Return the [x, y] coordinate for the center point of the cell that contains the specified text.  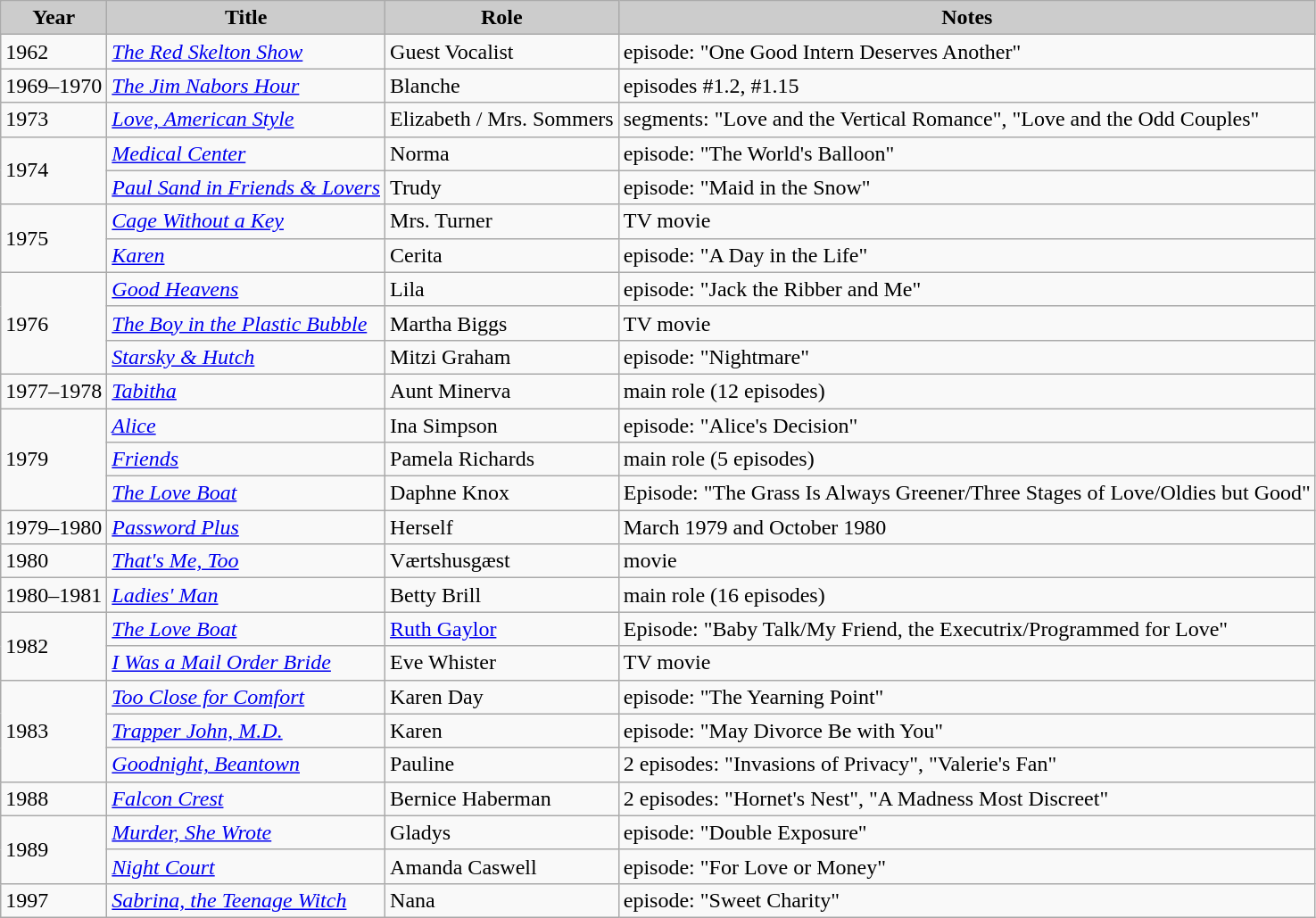
Ruth Gaylor [502, 629]
Mrs. Turner [502, 221]
1979 [54, 459]
episodes #1.2, #1.15 [967, 86]
episode: "May Divorce Be with You" [967, 731]
Notes [967, 18]
Amanda Caswell [502, 866]
main role (5 episodes) [967, 459]
2 episodes: "Hornet's Nest", "A Madness Most Discreet" [967, 798]
1988 [54, 798]
episode: "Maid in the Snow" [967, 187]
1975 [54, 238]
Pauline [502, 765]
movie [967, 561]
Gladys [502, 832]
Mitzi Graham [502, 357]
episode: "A Day in the Life" [967, 255]
1997 [54, 900]
Episode: "Baby Talk/My Friend, the Executrix/Programmed for Love" [967, 629]
Alice [246, 426]
1980 [54, 561]
episode: "Alice's Decision" [967, 426]
Murder, She Wrote [246, 832]
Karen Day [502, 697]
Ladies' Man [246, 595]
1962 [54, 52]
Cerita [502, 255]
episode: "The Yearning Point" [967, 697]
1983 [54, 731]
The Boy in the Plastic Bubble [246, 323]
episode: "For Love or Money" [967, 866]
2 episodes: "Invasions of Privacy", "Valerie's Fan" [967, 765]
episode: "Jack the Ribber and Me" [967, 289]
1969–1970 [54, 86]
episode: "Sweet Charity" [967, 900]
Sabrina, the Teenage Witch [246, 900]
Starsky & Hutch [246, 357]
Trudy [502, 187]
1979–1980 [54, 527]
1973 [54, 120]
Cage Without a Key [246, 221]
episode: "Nightmare" [967, 357]
Elizabeth / Mrs. Sommers [502, 120]
main role (12 episodes) [967, 391]
Medical Center [246, 153]
Password Plus [246, 527]
Too Close for Comfort [246, 697]
Tabitha [246, 391]
The Red Skelton Show [246, 52]
Trapper John, M.D. [246, 731]
1976 [54, 323]
Night Court [246, 866]
Daphne Knox [502, 493]
Role [502, 18]
segments: "Love and the Vertical Romance", "Love and the Odd Couples" [967, 120]
1989 [54, 849]
Paul Sand in Friends & Lovers [246, 187]
1980–1981 [54, 595]
1982 [54, 646]
March 1979 and October 1980 [967, 527]
Friends [246, 459]
Goodnight, Beantown [246, 765]
The Jim Nabors Hour [246, 86]
Værtshusgæst [502, 561]
Falcon Crest [246, 798]
Love, American Style [246, 120]
Eve Whister [502, 663]
Lila [502, 289]
Bernice Haberman [502, 798]
1974 [54, 170]
Norma [502, 153]
1977–1978 [54, 391]
Episode: "The Grass Is Always Greener/Three Stages of Love/Oldies but Good" [967, 493]
Herself [502, 527]
Blanche [502, 86]
Martha Biggs [502, 323]
main role (16 episodes) [967, 595]
episode: "The World's Balloon" [967, 153]
I Was a Mail Order Bride [246, 663]
Title [246, 18]
That's Me, Too [246, 561]
Good Heavens [246, 289]
Nana [502, 900]
Year [54, 18]
Ina Simpson [502, 426]
episode: "Double Exposure" [967, 832]
Aunt Minerva [502, 391]
Betty Brill [502, 595]
Guest Vocalist [502, 52]
episode: "One Good Intern Deserves Another" [967, 52]
Pamela Richards [502, 459]
